Extract the [x, y] coordinate from the center of the cell holding the provided text.  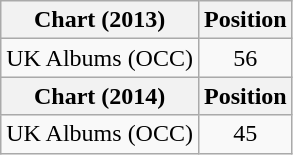
56 [245, 58]
45 [245, 134]
Chart (2013) [100, 20]
Chart (2014) [100, 96]
